Return the (X, Y) coordinate for the center point of the cell that contains the specified text.  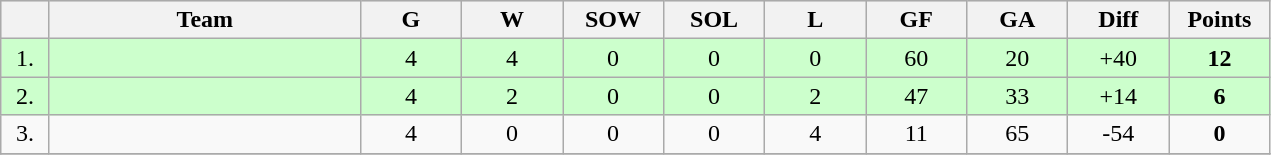
Diff (1118, 20)
1. (26, 58)
33 (1018, 96)
SOL (714, 20)
12 (1220, 58)
20 (1018, 58)
+14 (1118, 96)
11 (916, 134)
GA (1018, 20)
60 (916, 58)
47 (916, 96)
L (816, 20)
2. (26, 96)
3. (26, 134)
Points (1220, 20)
6 (1220, 96)
W (512, 20)
65 (1018, 134)
Team (204, 20)
+40 (1118, 58)
GF (916, 20)
G (410, 20)
-54 (1118, 134)
SOW (612, 20)
